Pinpoint the cell where the given text exists, returning its [X, Y] midpoint coordinate. 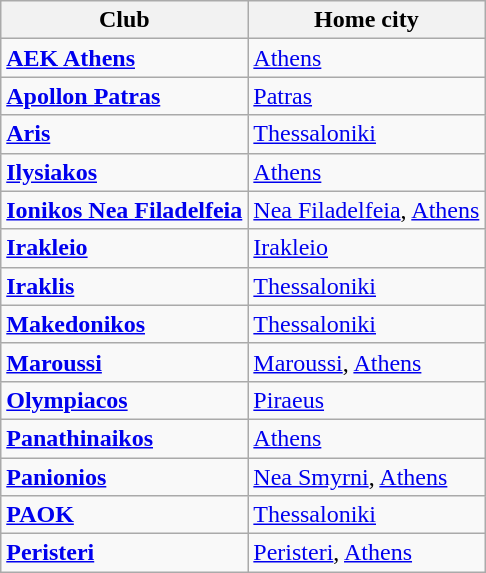
Peristeri [124, 553]
Olympiacos [124, 400]
Makedonikos [124, 324]
Home city [366, 20]
Piraeus [366, 400]
PAOK [124, 515]
Nea Filadelfeia, Athens [366, 210]
Patras [366, 96]
Panathinaikos [124, 438]
Nea Smyrni, Athens [366, 477]
Ilysiakos [124, 172]
Peristeri, Athens [366, 553]
Club [124, 20]
Maroussi, Athens [366, 362]
Apollon Patras [124, 96]
Aris [124, 134]
Iraklis [124, 286]
Ionikos Nea Filadelfeia [124, 210]
Maroussi [124, 362]
AEK Athens [124, 58]
Panionios [124, 477]
